Capture the cell that displays the provided text and extract its [x, y] central coordinate. 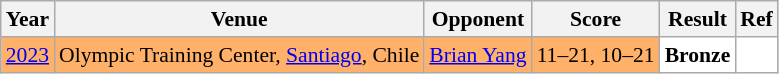
Opponent [478, 19]
Olympic Training Center, Santiago, Chile [239, 55]
Venue [239, 19]
Ref [756, 19]
2023 [28, 55]
Year [28, 19]
Bronze [698, 55]
Result [698, 19]
Score [596, 19]
11–21, 10–21 [596, 55]
Brian Yang [478, 55]
